From the cell containing the given text, extract its center point as (X, Y) coordinate. 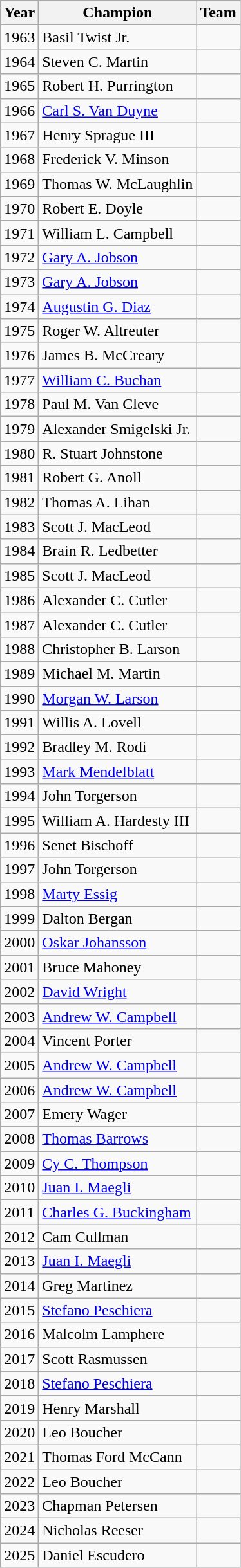
2009 (19, 1163)
Scott Rasmussen (117, 1359)
2023 (19, 1506)
Steven C. Martin (117, 62)
1994 (19, 796)
Cy C. Thompson (117, 1163)
Vincent Porter (117, 1041)
Alexander Smigelski Jr. (117, 429)
1973 (19, 282)
2008 (19, 1139)
R. Stuart Johnstone (117, 453)
1986 (19, 600)
William A. Hardesty III (117, 821)
1969 (19, 184)
2012 (19, 1237)
Greg Martinez (117, 1286)
Dalton Bergan (117, 918)
Henry Sprague III (117, 135)
Oskar Johansson (117, 943)
Year (19, 13)
Thomas A. Lihan (117, 502)
Nicholas Reeser (117, 1531)
Thomas W. McLaughlin (117, 184)
Malcolm Lamphere (117, 1335)
2024 (19, 1531)
1976 (19, 356)
Mark Mendelblatt (117, 772)
Brain R. Ledbetter (117, 551)
Bradley M. Rodi (117, 747)
Michael M. Martin (117, 673)
2006 (19, 1090)
1988 (19, 649)
1989 (19, 673)
1964 (19, 62)
1998 (19, 894)
Senet Bischoff (117, 845)
1972 (19, 257)
1971 (19, 233)
1995 (19, 821)
Thomas Ford McCann (117, 1457)
1984 (19, 551)
David Wright (117, 992)
Morgan W. Larson (117, 698)
Basil Twist Jr. (117, 37)
2022 (19, 1481)
William C. Buchan (117, 380)
Augustin G. Diaz (117, 307)
1997 (19, 870)
2001 (19, 967)
1999 (19, 918)
1996 (19, 845)
Bruce Mahoney (117, 967)
Carl S. Van Duyne (117, 111)
1991 (19, 723)
1990 (19, 698)
1978 (19, 405)
1983 (19, 527)
2000 (19, 943)
2013 (19, 1261)
Emery Wager (117, 1115)
1974 (19, 307)
2021 (19, 1457)
1968 (19, 160)
1987 (19, 624)
1967 (19, 135)
2005 (19, 1065)
Daniel Escudero (117, 1555)
1970 (19, 208)
Champion (117, 13)
2018 (19, 1383)
Willis A. Lovell (117, 723)
Marty Essig (117, 894)
1966 (19, 111)
2015 (19, 1310)
1977 (19, 380)
1979 (19, 429)
2020 (19, 1432)
1975 (19, 331)
Team (218, 13)
Robert H. Purrington (117, 86)
2017 (19, 1359)
Robert E. Doyle (117, 208)
Thomas Barrows (117, 1139)
2025 (19, 1555)
Cam Cullman (117, 1237)
2003 (19, 1016)
2004 (19, 1041)
2007 (19, 1115)
1992 (19, 747)
1965 (19, 86)
Frederick V. Minson (117, 160)
1981 (19, 478)
Christopher B. Larson (117, 649)
2014 (19, 1286)
William L. Campbell (117, 233)
1963 (19, 37)
2011 (19, 1212)
Chapman Petersen (117, 1506)
2019 (19, 1408)
2010 (19, 1188)
Robert G. Anoll (117, 478)
James B. McCreary (117, 356)
2002 (19, 992)
1985 (19, 576)
Henry Marshall (117, 1408)
1982 (19, 502)
Charles G. Buckingham (117, 1212)
2016 (19, 1335)
Paul M. Van Cleve (117, 405)
1993 (19, 772)
Roger W. Altreuter (117, 331)
1980 (19, 453)
